Determine the (X, Y) coordinate at the center of the cell enclosing the given text.  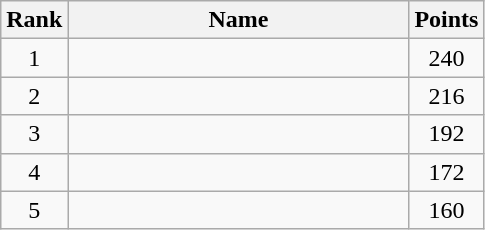
2 (34, 96)
Name (238, 20)
4 (34, 172)
172 (446, 172)
5 (34, 210)
Rank (34, 20)
192 (446, 134)
Points (446, 20)
240 (446, 58)
1 (34, 58)
160 (446, 210)
3 (34, 134)
216 (446, 96)
